Locate the cell with the specified text and output its [x, y] center coordinate. 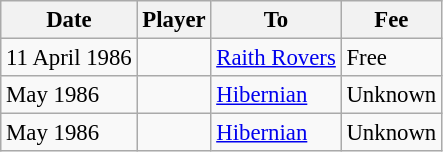
Raith Rovers [276, 58]
Date [69, 20]
Fee [391, 20]
To [276, 20]
Player [174, 20]
Free [391, 58]
11 April 1986 [69, 58]
